Return the [X, Y] coordinate for the center point of the cell that contains the specified text.  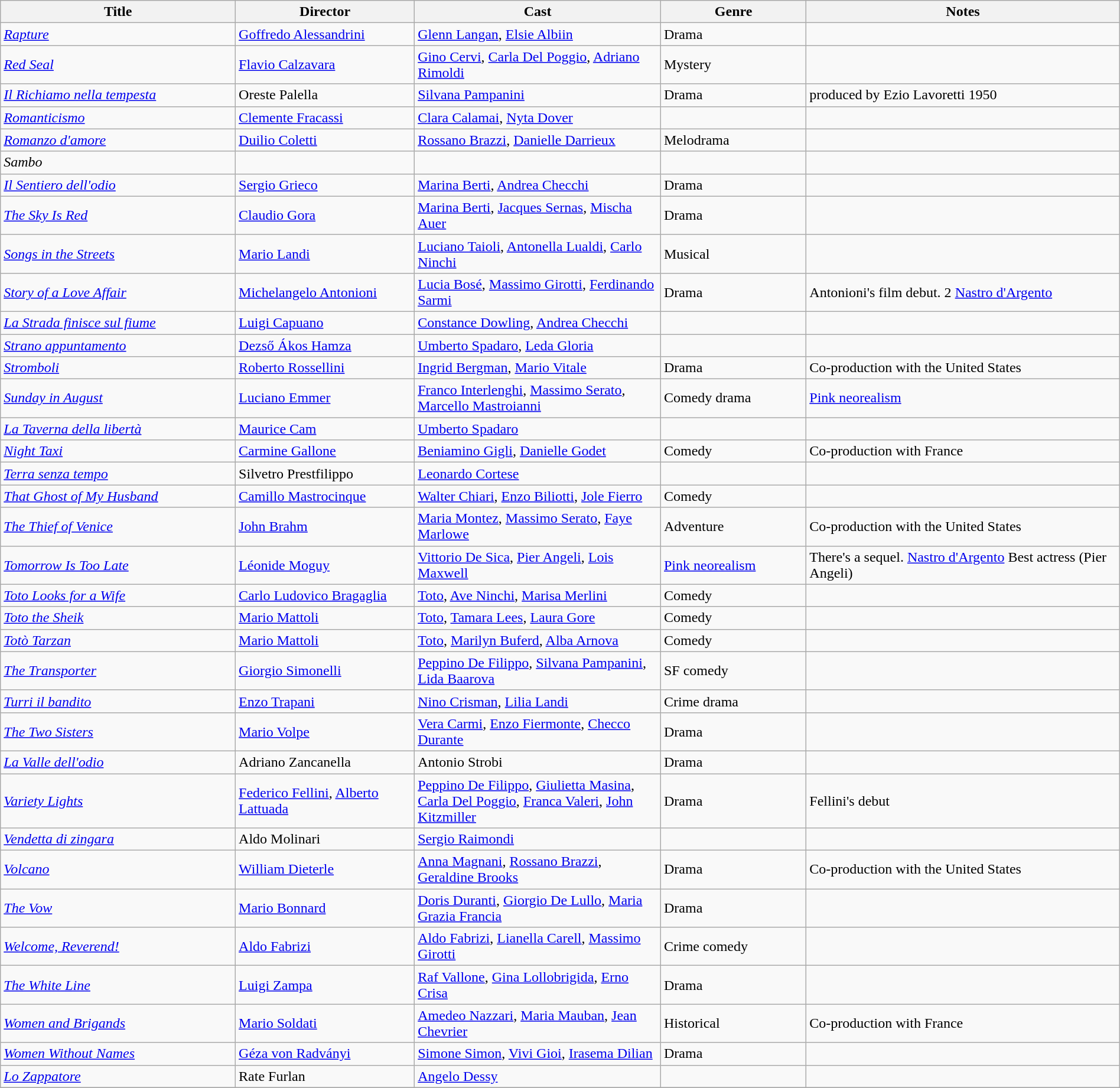
Luciano Emmer [325, 398]
Clemente Fracassi [325, 118]
Maurice Cam [325, 429]
Constance Dowling, Andrea Checchi [538, 323]
The Transporter [118, 671]
Enzo Trapani [325, 701]
That Ghost of My Husband [118, 496]
Turri il bandito [118, 701]
Giorgio Simonelli [325, 671]
Variety Lights [118, 801]
Lo Zappatore [118, 1076]
produced by Ezio Lavoretti 1950 [963, 95]
Rossano Brazzi, Danielle Darrieux [538, 140]
John Brahm [325, 527]
There's a sequel. Nastro d'Argento Best actress (Pier Angeli) [963, 565]
Anna Magnani, Rossano Brazzi, Geraldine Brooks [538, 869]
The Two Sisters [118, 731]
Rapture [118, 34]
Toto, Marilyn Buferd, Alba Arnova [538, 640]
Federico Fellini, Alberto Lattuada [325, 801]
Luciano Taioli, Antonella Lualdi, Carlo Ninchi [538, 254]
Mario Volpe [325, 731]
Duilio Coletti [325, 140]
Claudio Gora [325, 215]
Umberto Spadaro, Leda Gloria [538, 346]
Fellini's debut [963, 801]
Walter Chiari, Enzo Biliotti, Jole Fierro [538, 496]
The Vow [118, 908]
Peppino De Filippo, Giulietta Masina, Carla Del Poggio, Franca Valeri, John Kitzmiller [538, 801]
Roberto Rossellini [325, 368]
La Strada finisce sul fiume [118, 323]
Raf Vallone, Gina Lollobrigida, Erno Crisa [538, 985]
Terra senza tempo [118, 474]
Sergio Grieco [325, 185]
Luigi Capuano [325, 323]
Oreste Palella [325, 95]
The Thief of Venice [118, 527]
The Sky Is Red [118, 215]
Franco Interlenghi, Massimo Serato, Marcello Mastroianni [538, 398]
Glenn Langan, Elsie Albiin [538, 34]
Romanzo d'amore [118, 140]
Red Seal [118, 65]
Carlo Ludovico Bragaglia [325, 595]
Aldo Molinari [325, 839]
Aldo Fabrizi, Lianella Carell, Massimo Girotti [538, 946]
La Valle dell'odio [118, 762]
Sergio Raimondi [538, 839]
Strano appuntamento [118, 346]
SF comedy [733, 671]
Story of a Love Affair [118, 292]
Goffredo Alessandrini [325, 34]
Silvana Pampanini [538, 95]
Toto, Tamara Lees, Laura Gore [538, 618]
Notes [963, 12]
Comedy drama [733, 398]
Umberto Spadaro [538, 429]
Totò Tarzan [118, 640]
Title [118, 12]
Sambo [118, 162]
Rate Furlan [325, 1076]
Crime drama [733, 701]
Songs in the Streets [118, 254]
Melodrama [733, 140]
Historical [733, 1023]
The White Line [118, 985]
Volcano [118, 869]
Luigi Zampa [325, 985]
Cast [538, 12]
Il Richiamo nella tempesta [118, 95]
Carmine Gallone [325, 451]
Adventure [733, 527]
Michelangelo Antonioni [325, 292]
Beniamino Gigli, Danielle Godet [538, 451]
Angelo Dessy [538, 1076]
Women Without Names [118, 1054]
Camillo Mastrocinque [325, 496]
Vera Carmi, Enzo Fiermonte, Checco Durante [538, 731]
Musical [733, 254]
Antonio Strobi [538, 762]
Night Taxi [118, 451]
Director [325, 12]
Simone Simon, Vivi Gioi, Irasema Dilian [538, 1054]
Toto, Ave Ninchi, Marisa Merlini [538, 595]
Marina Berti, Andrea Checchi [538, 185]
Dezső Ákos Hamza [325, 346]
Women and Brigands [118, 1023]
Ingrid Bergman, Mario Vitale [538, 368]
Toto Looks for a Wife [118, 595]
Vendetta di zingara [118, 839]
Maria Montez, Massimo Serato, Faye Marlowe [538, 527]
Leonardo Cortese [538, 474]
Vittorio De Sica, Pier Angeli, Lois Maxwell [538, 565]
Toto the Sheik [118, 618]
William Dieterle [325, 869]
Crime comedy [733, 946]
Léonide Moguy [325, 565]
Flavio Calzavara [325, 65]
Doris Duranti, Giorgio De Lullo, Maria Grazia Francia [538, 908]
Stromboli [118, 368]
Tomorrow Is Too Late [118, 565]
Marina Berti, Jacques Sernas, Mischa Auer [538, 215]
Genre [733, 12]
Welcome, Reverend! [118, 946]
Aldo Fabrizi [325, 946]
Peppino De Filippo, Silvana Pampanini, Lida Baarova [538, 671]
Géza von Radványi [325, 1054]
Mario Bonnard [325, 908]
Mario Landi [325, 254]
Adriano Zancanella [325, 762]
Clara Calamai, Nyta Dover [538, 118]
Gino Cervi, Carla Del Poggio, Adriano Rimoldi [538, 65]
Il Sentiero dell'odio [118, 185]
Amedeo Nazzari, Maria Mauban, Jean Chevrier [538, 1023]
Romanticismo [118, 118]
Lucia Bosé, Massimo Girotti, Ferdinando Sarmi [538, 292]
Silvetro Prestfilippo [325, 474]
La Taverna della libertà [118, 429]
Nino Crisman, Lilia Landi [538, 701]
Antonioni's film debut. 2 Nastro d'Argento [963, 292]
Sunday in August [118, 398]
Mystery [733, 65]
Mario Soldati [325, 1023]
